Find where the given text appears and provide that cell's center as (X, Y) coordinate. 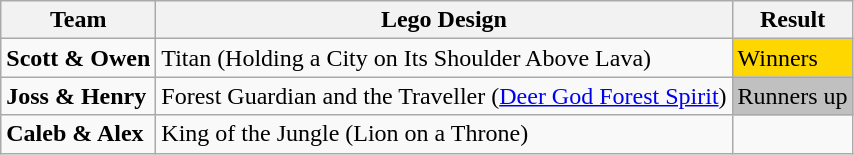
Lego Design (444, 20)
Forest Guardian and the Traveller (Deer God Forest Spirit) (444, 96)
Winners (792, 58)
Caleb & Alex (78, 134)
Runners up (792, 96)
Titan (Holding a City on Its Shoulder Above Lava) (444, 58)
Result (792, 20)
Joss & Henry (78, 96)
King of the Jungle (Lion on a Throne) (444, 134)
Team (78, 20)
Scott & Owen (78, 58)
